For the text-containing cell, return its midpoint in [X, Y] coordinate format. 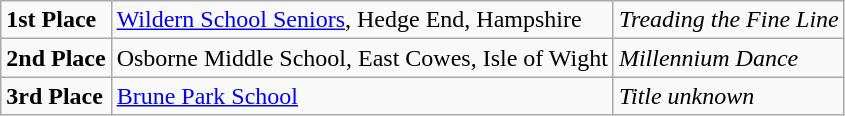
Title unknown [728, 96]
1st Place [56, 20]
2nd Place [56, 58]
Wildern School Seniors, Hedge End, Hampshire [362, 20]
3rd Place [56, 96]
Osborne Middle School, East Cowes, Isle of Wight [362, 58]
Treading the Fine Line [728, 20]
Brune Park School [362, 96]
Millennium Dance [728, 58]
